Capture the cell that displays the provided text and extract its (x, y) central coordinate. 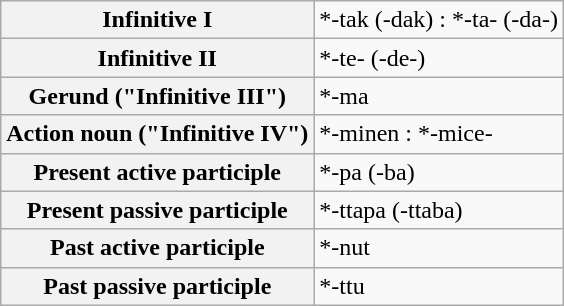
Gerund ("Infinitive III") (158, 96)
*-ma (439, 96)
*-tak (-dak) : *-ta- (-da-) (439, 20)
Infinitive I (158, 20)
*-nut (439, 248)
Present active participle (158, 172)
Past active participle (158, 248)
Present passive participle (158, 210)
*-pa (-ba) (439, 172)
*-ttapa (-ttaba) (439, 210)
*-minen : *-mice- (439, 134)
*-te- (-de-) (439, 58)
Action noun ("Infinitive IV") (158, 134)
Past passive participle (158, 286)
Infinitive II (158, 58)
*-ttu (439, 286)
